Return the (x, y) coordinate for the center point of the cell that contains the specified text.  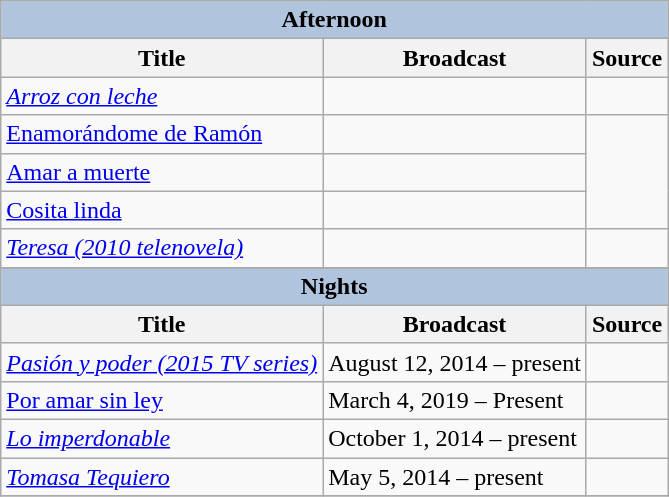
Cosita linda (162, 210)
Lo imperdonable (162, 438)
October 1, 2014 – present (455, 438)
Pasión y poder (2015 TV series) (162, 362)
Arroz con leche (162, 96)
May 5, 2014 – present (455, 477)
March 4, 2019 – Present (455, 400)
Por amar sin ley (162, 400)
Nights (334, 286)
Afternoon (334, 20)
Enamorándome de Ramón (162, 134)
August 12, 2014 – present (455, 362)
Tomasa Tequiero (162, 477)
Teresa (2010 telenovela) (162, 248)
Amar a muerte (162, 172)
